Identify which cell holds the provided text, then report its [X, Y] central coordinate. 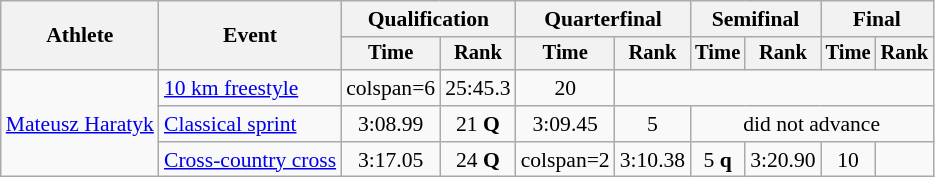
21 Q [478, 124]
colspan=6 [390, 88]
5 [652, 124]
Athlete [80, 36]
3:09.45 [566, 124]
did not advance [812, 124]
Qualification [428, 19]
20 [566, 88]
Final [877, 19]
Mateusz Haratyk [80, 124]
3:08.99 [390, 124]
Event [250, 36]
25:45.3 [478, 88]
10 km freestyle [250, 88]
Classical sprint [250, 124]
Semifinal [755, 19]
Quarterfinal [604, 19]
